Extract the (X, Y) coordinate from the center of the cell holding the provided text.  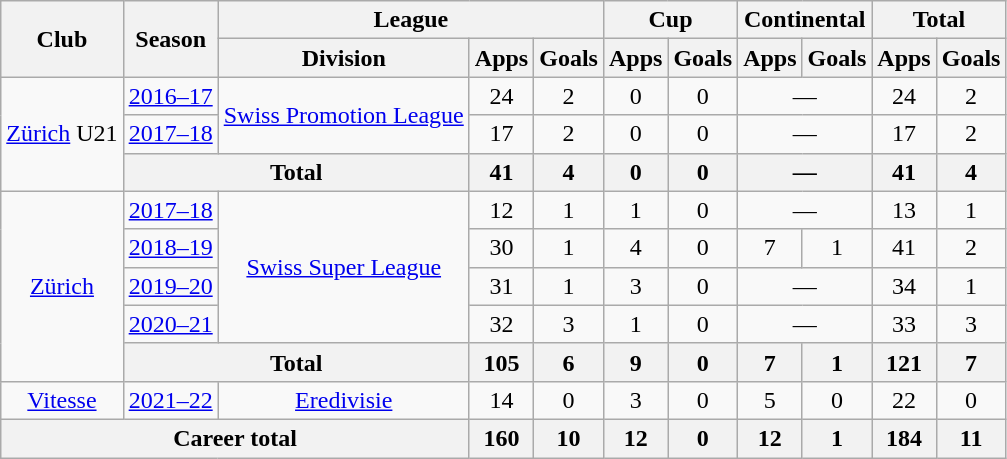
160 (501, 438)
22 (904, 400)
13 (904, 210)
33 (904, 324)
105 (501, 362)
11 (971, 438)
2016–17 (170, 96)
121 (904, 362)
Zürich U21 (62, 134)
34 (904, 286)
2019–20 (170, 286)
Zürich (62, 286)
Continental (805, 20)
Vitesse (62, 400)
League (410, 20)
14 (501, 400)
9 (635, 362)
5 (770, 400)
184 (904, 438)
2021–22 (170, 400)
6 (569, 362)
Cup (670, 20)
Swiss Promotion League (344, 115)
Club (62, 39)
2018–19 (170, 248)
31 (501, 286)
2020–21 (170, 324)
Eredivisie (344, 400)
30 (501, 248)
Season (170, 39)
Division (344, 58)
10 (569, 438)
32 (501, 324)
Swiss Super League (344, 267)
Career total (236, 438)
